Extract the (X, Y) coordinate from the center of the cell holding the provided text.  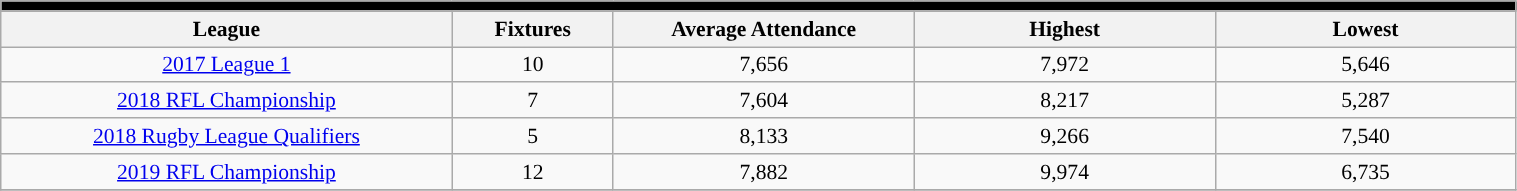
2018 RFL Championship (226, 101)
5 (532, 136)
Highest (1064, 29)
7,540 (1366, 136)
2018 Rugby League Qualifiers (226, 136)
6,735 (1366, 172)
8,133 (764, 136)
10 (532, 65)
7,972 (1064, 65)
Fixtures (532, 29)
Lowest (1366, 29)
9,266 (1064, 136)
8,217 (1064, 101)
2019 RFL Championship (226, 172)
7,656 (764, 65)
League (226, 29)
5,287 (1366, 101)
2017 League 1 (226, 65)
12 (532, 172)
9,974 (1064, 172)
Average Attendance (764, 29)
7 (532, 101)
7,882 (764, 172)
7,604 (764, 101)
5,646 (1366, 65)
